Extract the (X, Y) coordinate from the center of the cell holding the provided text.  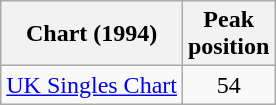
UK Singles Chart (92, 85)
Chart (1994) (92, 34)
Peakposition (228, 34)
54 (228, 85)
